Return the [X, Y] coordinate for the center point of the cell that contains the specified text.  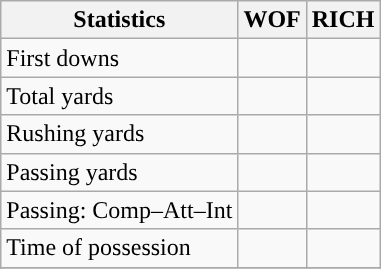
Statistics [120, 20]
First downs [120, 58]
Total yards [120, 96]
Passing: Comp–Att–Int [120, 210]
Passing yards [120, 172]
Rushing yards [120, 134]
WOF [272, 20]
RICH [343, 20]
Time of possession [120, 248]
